Output the (x, y) coordinate of the center of the cell containing the given text.  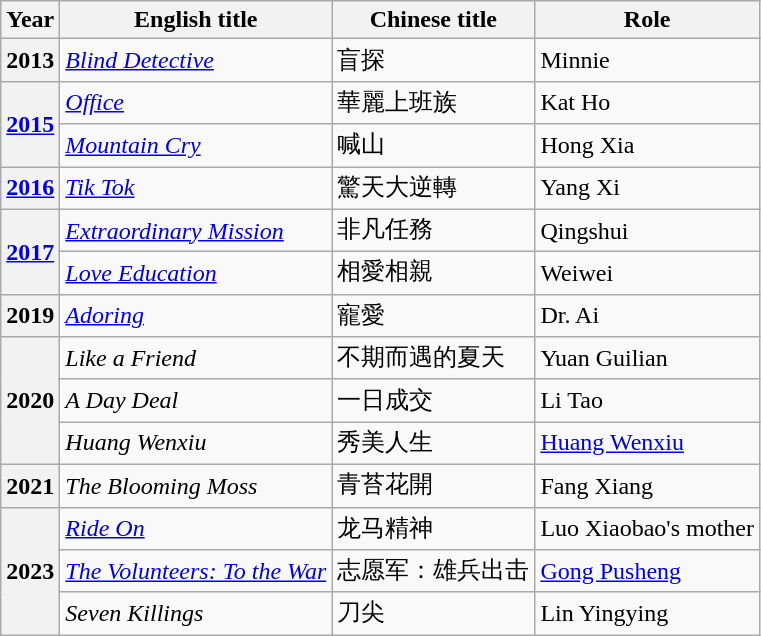
盲探 (434, 60)
Weiwei (648, 274)
Mountain Cry (196, 146)
華麗上班族 (434, 102)
青苔花開 (434, 486)
Li Tao (648, 400)
2017 (30, 252)
Extraordinary Mission (196, 230)
A Day Deal (196, 400)
Qingshui (648, 230)
Blind Detective (196, 60)
2013 (30, 60)
2023 (30, 571)
Lin Yingying (648, 614)
Dr. Ai (648, 316)
志愿军：雄兵出击 (434, 572)
刀尖 (434, 614)
Ride On (196, 528)
非凡任務 (434, 230)
一日成交 (434, 400)
The Blooming Moss (196, 486)
Fang Xiang (648, 486)
2015 (30, 124)
Gong Pusheng (648, 572)
秀美人生 (434, 444)
Year (30, 20)
不期而遇的夏天 (434, 358)
English title (196, 20)
Luo Xiaobao's mother (648, 528)
驚天大逆轉 (434, 188)
喊山 (434, 146)
2020 (30, 401)
Hong Xia (648, 146)
Chinese title (434, 20)
Yuan Guilian (648, 358)
寵愛 (434, 316)
Tik Tok (196, 188)
Like a Friend (196, 358)
Adoring (196, 316)
龙马精神 (434, 528)
Yang Xi (648, 188)
2019 (30, 316)
Office (196, 102)
Minnie (648, 60)
2021 (30, 486)
Role (648, 20)
Kat Ho (648, 102)
The Volunteers: To the War (196, 572)
Seven Killings (196, 614)
2016 (30, 188)
相愛相親 (434, 274)
Love Education (196, 274)
